Capture the cell that displays the provided text and extract its [x, y] central coordinate. 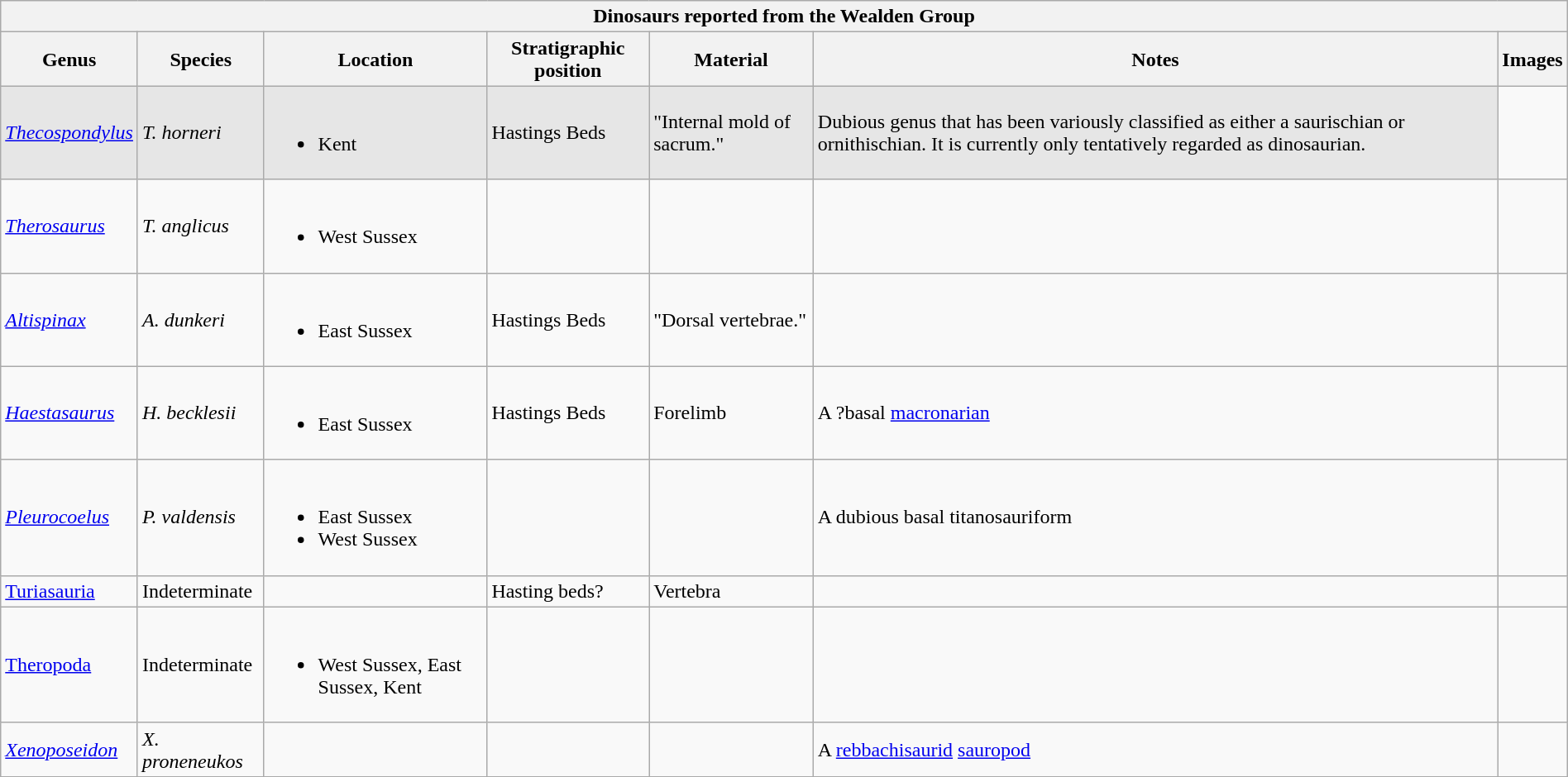
Forelimb [731, 413]
Species [200, 60]
H. becklesii [200, 413]
A ?basal macronarian [1155, 413]
Xenoposeidon [69, 749]
Dubious genus that has been variously classified as either a saurischian or ornithischian. It is currently only tentatively regarded as dinosaurian. [1155, 132]
Stratigraphic position [568, 60]
A rebbachisaurid sauropod [1155, 749]
Thecospondylus [69, 132]
Dinosaurs reported from the Wealden Group [784, 17]
X. proneneukos [200, 749]
East SussexWest Sussex [375, 517]
T. horneri [200, 132]
Location [375, 60]
West Sussex [375, 226]
Genus [69, 60]
A dubious basal titanosauriform [1155, 517]
Haestasaurus [69, 413]
Kent [375, 132]
A. dunkeri [200, 319]
P. valdensis [200, 517]
West Sussex, East Sussex, Kent [375, 665]
Hasting beds? [568, 591]
"Dorsal vertebrae." [731, 319]
Vertebra [731, 591]
Pleurocoelus [69, 517]
Altispinax [69, 319]
Turiasauria [69, 591]
T. anglicus [200, 226]
Theropoda [69, 665]
Notes [1155, 60]
Material [731, 60]
Therosaurus [69, 226]
Images [1532, 60]
"Internal mold of sacrum." [731, 132]
